Return [X, Y] of the center of cell containing provided text 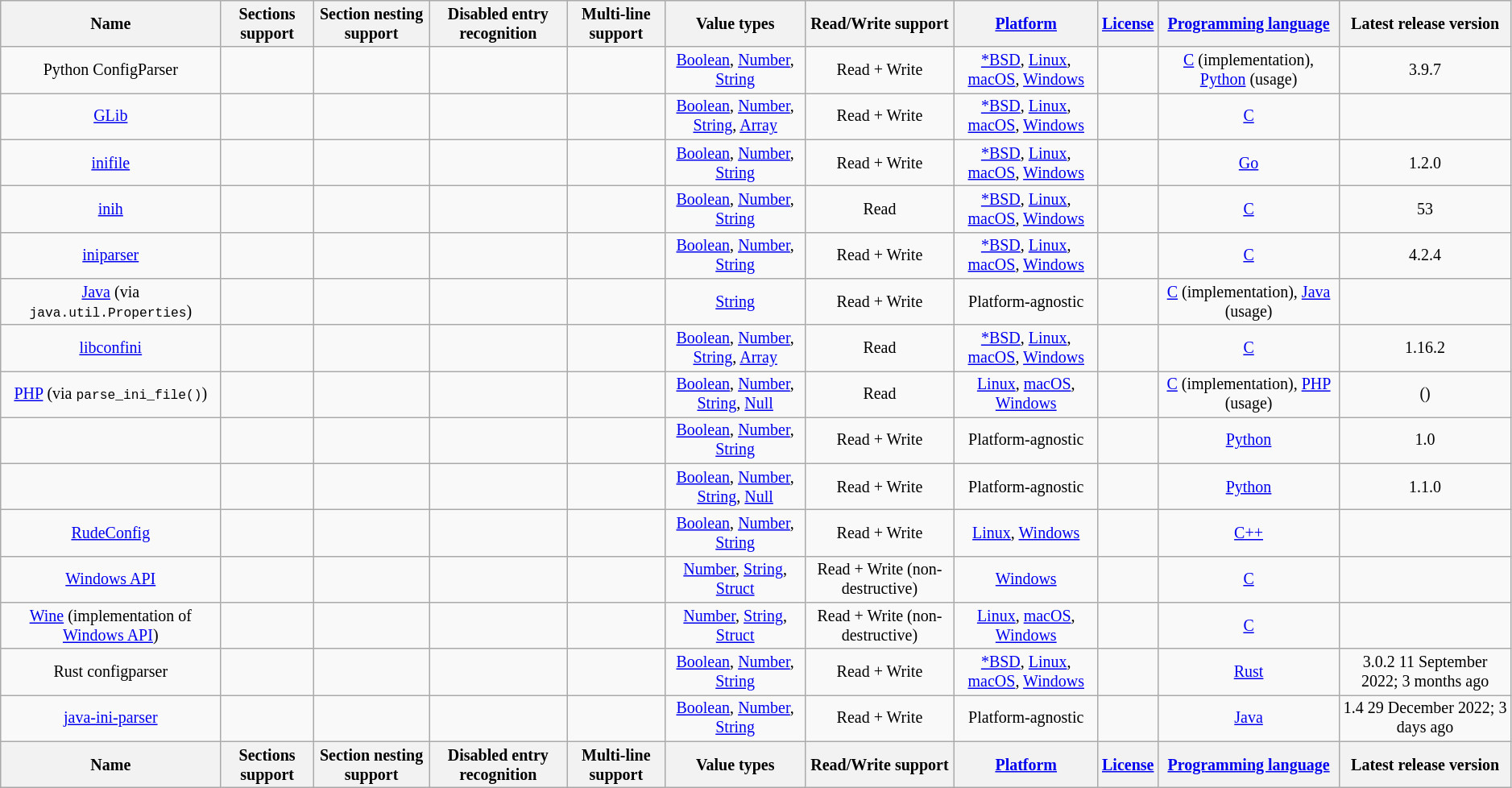
1.4 29 December 2022; 3 days ago [1425, 719]
Rust configparser [111, 672]
PHP (via parse_ini_file()) [111, 395]
java-ini-parser [111, 719]
1.1.0 [1425, 487]
Windows API [111, 580]
Windows [1026, 580]
() [1425, 395]
C (implementation), Python (usage) [1249, 71]
Java (via java.util.Properties) [111, 301]
String [735, 301]
3.9.7 [1425, 71]
3.0.2 11 September 2022; 3 months ago [1425, 672]
iniparser [111, 255]
Python ConfigParser [111, 71]
1.2.0 [1425, 163]
4.2.4 [1425, 255]
libconfini [111, 348]
C (implementation), Java (usage) [1249, 301]
inih [111, 209]
Java [1249, 719]
RudeConfig [111, 533]
C (implementation), PHP (usage) [1249, 395]
Go [1249, 163]
Wine (implementation of Windows API) [111, 625]
1.0 [1425, 440]
inifile [111, 163]
GLib [111, 116]
1.16.2 [1425, 348]
Rust [1249, 672]
53 [1425, 209]
C++ [1249, 533]
Linux, Windows [1026, 533]
